Find where the given text appears and provide that cell's center as (x, y) coordinate. 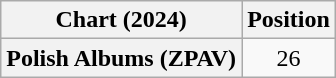
Position (289, 20)
Chart (2024) (122, 20)
26 (289, 58)
Polish Albums (ZPAV) (122, 58)
